Find where the given text appears and provide that cell's center as (x, y) coordinate. 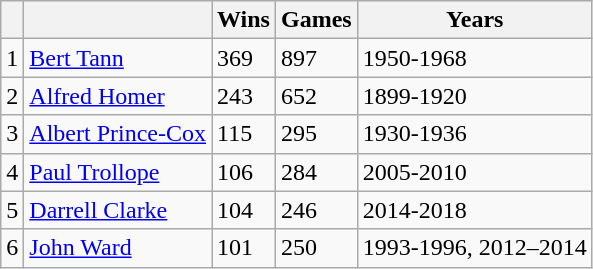
250 (316, 248)
6 (12, 248)
897 (316, 58)
2005-2010 (474, 172)
295 (316, 134)
Paul Trollope (118, 172)
John Ward (118, 248)
Bert Tann (118, 58)
284 (316, 172)
1930-1936 (474, 134)
2 (12, 96)
Albert Prince-Cox (118, 134)
1993-1996, 2012–2014 (474, 248)
3 (12, 134)
369 (244, 58)
1899-1920 (474, 96)
Alfred Homer (118, 96)
106 (244, 172)
652 (316, 96)
Wins (244, 20)
2014-2018 (474, 210)
4 (12, 172)
5 (12, 210)
104 (244, 210)
Games (316, 20)
243 (244, 96)
Darrell Clarke (118, 210)
1 (12, 58)
246 (316, 210)
115 (244, 134)
Years (474, 20)
1950-1968 (474, 58)
101 (244, 248)
